Scan for the cell matching the given text and deliver its [x, y] coordinate at center. 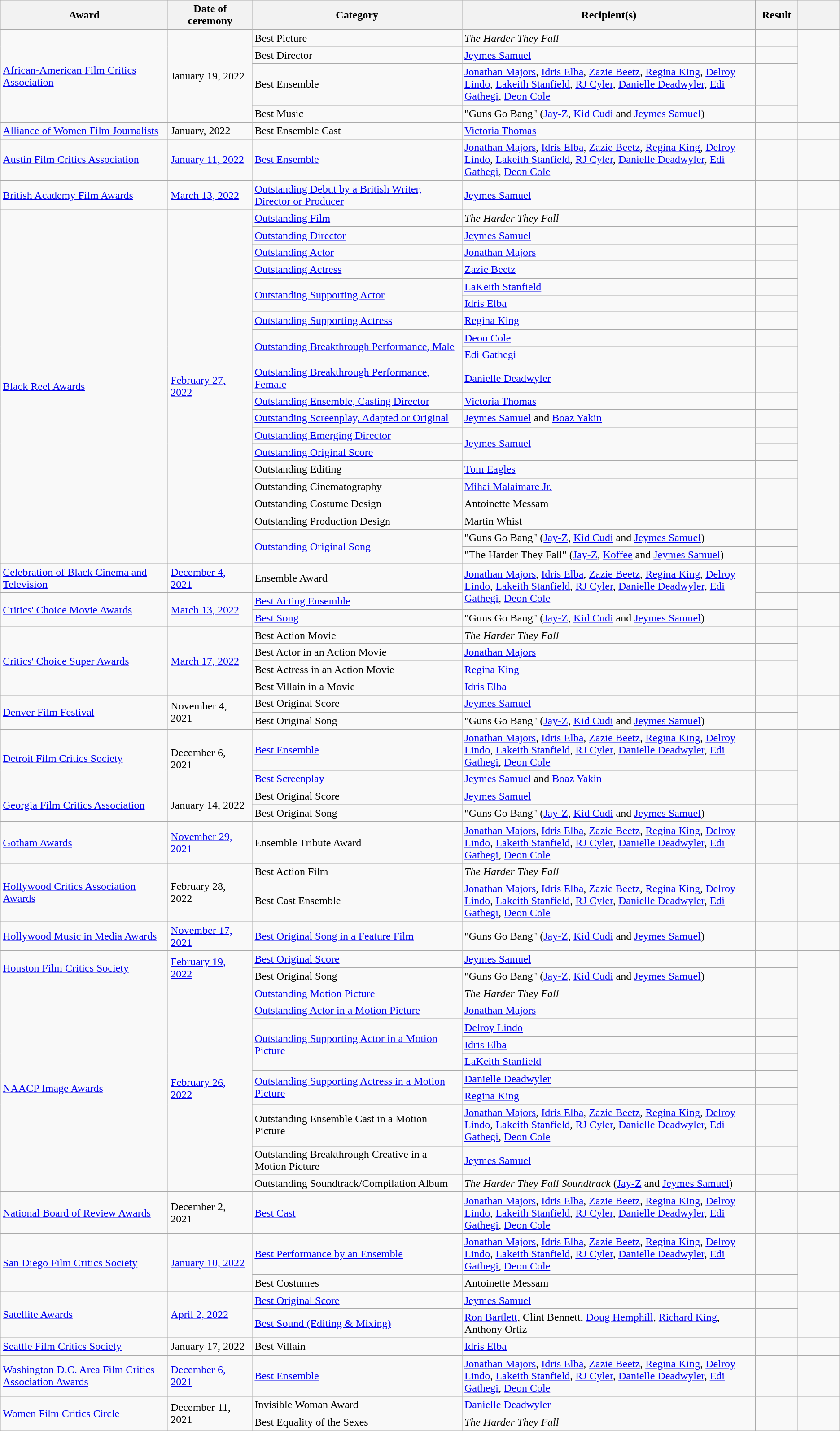
March 17, 2022 [210, 661]
Celebration of Black Cinema and Television [84, 578]
Date of ceremony [210, 15]
Outstanding Supporting Actor in a Motion Picture [357, 1045]
Georgia Film Critics Association [84, 805]
Denver Film Festival [84, 712]
Invisible Woman Award [357, 1405]
Outstanding Screenplay, Adapted or Original [357, 418]
Best Equality of the Sexes [357, 1422]
February 27, 2022 [210, 386]
Washington D.C. Area Film Critics Association Awards [84, 1376]
Outstanding Debut by a British Writer, Director or Producer [357, 195]
January 14, 2022 [210, 805]
Best Song [357, 618]
February 28, 2022 [210, 892]
Best Costumes [357, 1283]
Outstanding Breakthrough Performance, Female [357, 378]
"The Harder They Fall" (Jay-Z, Koffee and Jeymes Samuel) [608, 555]
Critics' Choice Movie Awards [84, 610]
Outstanding Actor in a Motion Picture [357, 1011]
Houston Film Critics Society [84, 968]
Ron Bartlett, Clint Bennett, Doug Hemphill, Richard King, Anthony Ortiz [608, 1324]
Black Reel Awards [84, 386]
Outstanding Ensemble Cast in a Motion Picture [357, 1125]
Outstanding Original Score [357, 452]
Best Sound (Editing & Mixing) [357, 1324]
Outstanding Costume Design [357, 503]
African-American Film Critics Association [84, 76]
Best Cast [357, 1212]
January 17, 2022 [210, 1347]
Outstanding Editing [357, 469]
Seattle Film Critics Society [84, 1347]
Alliance of Women Film Journalists [84, 131]
April 2, 2022 [210, 1315]
Outstanding Soundtrack/Compilation Album [357, 1183]
Best Action Movie [357, 635]
Zazie Beetz [608, 269]
Result [777, 15]
National Board of Review Awards [84, 1212]
Detroit Film Critics Society [84, 758]
Best Actress in an Action Movie [357, 670]
Outstanding Director [357, 235]
Edi Gathegi [608, 355]
Best Music [357, 114]
Satellite Awards [84, 1315]
Best Original Song in a Feature Film [357, 936]
Outstanding Original Song [357, 546]
Outstanding Actor [357, 252]
Outstanding Emerging Director [357, 435]
January 10, 2022 [210, 1262]
Tom Eagles [608, 469]
Outstanding Production Design [357, 521]
Category [357, 15]
NAACP Image Awards [84, 1089]
Outstanding Film [357, 218]
Ensemble Award [357, 578]
Best Action Film [357, 871]
Recipient(s) [608, 15]
Gotham Awards [84, 842]
Ensemble Tribute Award [357, 842]
Delroy Lindo [608, 1028]
Outstanding Actress [357, 269]
Hollywood Critics Association Awards [84, 892]
Best Villain in a Movie [357, 687]
Deon Cole [608, 338]
November 4, 2021 [210, 712]
Outstanding Breakthrough Creative in a Motion Picture [357, 1160]
Hollywood Music in Media Awards [84, 936]
Outstanding Supporting Actress [357, 321]
Mihai Malaimare Jr. [608, 486]
Award [84, 15]
The Harder They Fall Soundtrack (Jay-Z and Jeymes Samuel) [608, 1183]
Best Screenplay [357, 779]
Outstanding Cinematography [357, 486]
British Academy Film Awards [84, 195]
February 19, 2022 [210, 968]
Women Film Critics Circle [84, 1413]
Best Actor in an Action Movie [357, 652]
Best Ensemble Cast [357, 131]
December 4, 2021 [210, 578]
Outstanding Motion Picture [357, 993]
Best Performance by an Ensemble [357, 1254]
February 26, 2022 [210, 1089]
Outstanding Breakthrough Performance, Male [357, 346]
Best Villain [357, 1347]
January 19, 2022 [210, 76]
Outstanding Ensemble, Casting Director [357, 401]
Martin Whist [608, 521]
Best Cast Ensemble [357, 901]
Outstanding Supporting Actress in a Motion Picture [357, 1087]
November 29, 2021 [210, 842]
Best Acting Ensemble [357, 601]
Austin Film Critics Association [84, 160]
January, 2022 [210, 131]
Best Director [357, 55]
Critics' Choice Super Awards [84, 661]
November 17, 2021 [210, 936]
January 11, 2022 [210, 160]
Best Picture [357, 38]
December 2, 2021 [210, 1212]
San Diego Film Critics Society [84, 1262]
Outstanding Supporting Actor [357, 295]
December 11, 2021 [210, 1413]
